Pinpoint the cell where the given text exists, returning its (X, Y) midpoint coordinate. 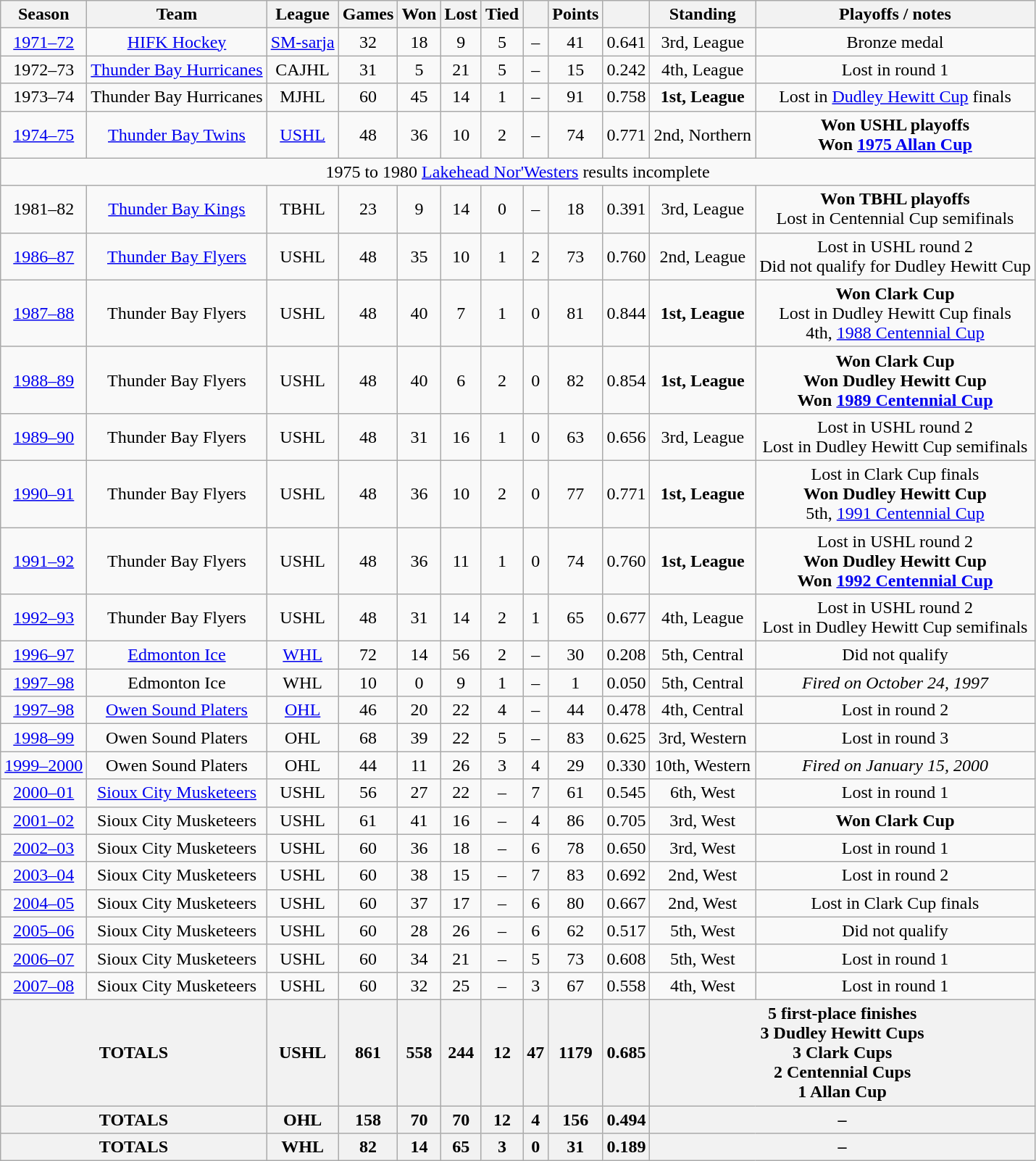
72 (368, 655)
28 (419, 931)
81 (575, 313)
Lost in Clark Cup finalsWon Dudley Hewitt Cup5th, 1991 Centennial Cup (895, 494)
0.558 (626, 986)
Games (368, 14)
2001–02 (43, 820)
62 (575, 931)
2002–03 (43, 848)
37 (419, 903)
0.854 (626, 380)
0.625 (626, 738)
1988–89 (43, 380)
0.545 (626, 793)
0.330 (626, 765)
20 (419, 710)
Thunder Bay Twins (177, 135)
Lost in Clark Cup finals (895, 903)
34 (419, 958)
Won TBHL playoffsLost in Centennial Cup semifinals (895, 209)
2nd, League (703, 257)
27 (419, 793)
0.391 (626, 209)
1179 (575, 1052)
0.189 (626, 1147)
1998–99 (43, 738)
Won USHL playoffsWon 1975 Allan Cup (895, 135)
Lost in USHL round 2Won Dudley Hewitt CupWon 1992 Centennial Cup (895, 561)
Lost in round 3 (895, 738)
1989–90 (43, 436)
0.758 (626, 97)
156 (575, 1120)
TBHL (303, 209)
91 (575, 97)
158 (368, 1120)
Tied (501, 14)
2003–04 (43, 875)
861 (368, 1052)
1971–72 (43, 42)
3rd, Western (703, 738)
0.208 (626, 655)
1999–2000 (43, 765)
Team (177, 14)
30 (575, 655)
4th, Central (703, 710)
2005–06 (43, 931)
35 (419, 257)
47 (536, 1052)
Standing (703, 14)
0.692 (626, 875)
0.685 (626, 1052)
0.844 (626, 313)
Won (419, 14)
Won Clark CupLost in Dudley Hewitt Cup finals4th, 1988 Centennial Cup (895, 313)
Thunder Bay Kings (177, 209)
Playoffs / notes (895, 14)
0.641 (626, 42)
77 (575, 494)
78 (575, 848)
2004–05 (43, 903)
25 (461, 986)
0.050 (626, 683)
6th, West (703, 793)
558 (419, 1052)
Fired on January 15, 2000 (895, 765)
1974–75 (43, 135)
0.656 (626, 436)
244 (461, 1052)
0.667 (626, 903)
0.517 (626, 931)
68 (368, 738)
38 (419, 875)
86 (575, 820)
5 first-place finishes3 Dudley Hewitt Cups3 Clark Cups2 Centennial Cups1 Allan Cup (842, 1052)
1987–88 (43, 313)
0.650 (626, 848)
1972–73 (43, 70)
46 (368, 710)
0.705 (626, 820)
HIFK Hockey (177, 42)
MJHL (303, 97)
SM-sarja (303, 42)
Points (575, 14)
23 (368, 209)
Lost (461, 14)
2006–07 (43, 958)
29 (575, 765)
Fired on October 24, 1997 (895, 683)
1975 to 1980 Lakehead Nor'Westers results incomplete (518, 172)
17 (461, 903)
2000–01 (43, 793)
Bronze medal (895, 42)
Lost in USHL round 2Did not qualify for Dudley Hewitt Cup (895, 257)
2nd, Northern (703, 135)
1981–82 (43, 209)
67 (575, 986)
1986–87 (43, 257)
1991–92 (43, 561)
Season (43, 14)
0.242 (626, 70)
CAJHL (303, 70)
63 (575, 436)
4th, West (703, 986)
39 (419, 738)
2007–08 (43, 986)
0.494 (626, 1120)
1990–91 (43, 494)
45 (419, 97)
0.677 (626, 617)
80 (575, 903)
10th, Western (703, 765)
League (303, 14)
1996–97 (43, 655)
0.478 (626, 710)
1973–74 (43, 97)
0.608 (626, 958)
Won Clark CupWon Dudley Hewitt CupWon 1989 Centennial Cup (895, 380)
1992–93 (43, 617)
Lost in Dudley Hewitt Cup finals (895, 97)
Won Clark Cup (895, 820)
